Capture the cell that displays the provided text and extract its (X, Y) central coordinate. 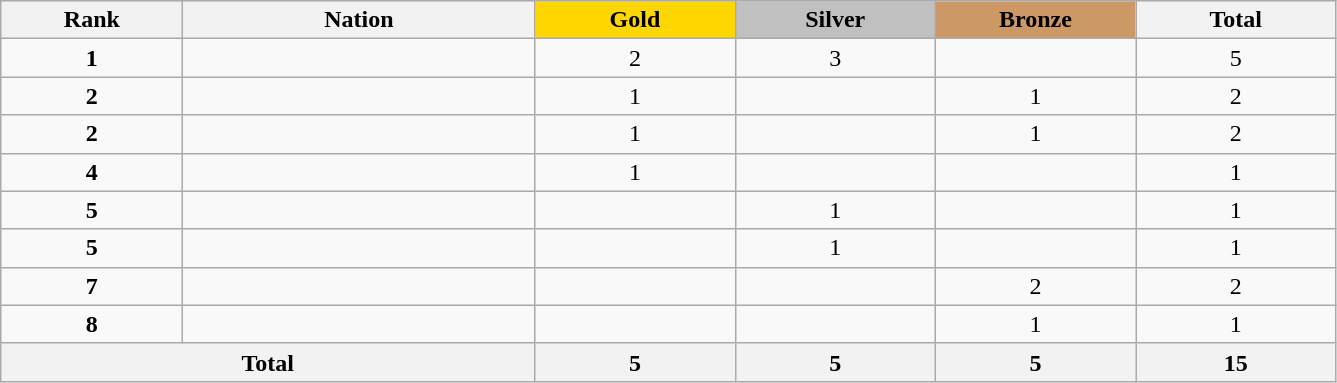
15 (1236, 362)
3 (835, 58)
Bronze (1035, 20)
Silver (835, 20)
Gold (635, 20)
Nation (359, 20)
4 (92, 172)
8 (92, 324)
7 (92, 286)
Rank (92, 20)
